Capture the cell that displays the provided text and extract its [X, Y] central coordinate. 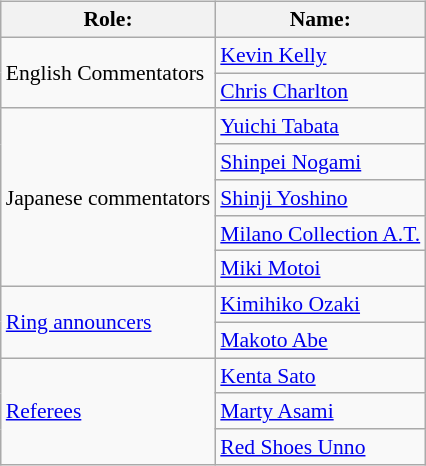
Kevin Kelly [320, 55]
Referees [108, 412]
Makoto Abe [320, 340]
Miki Motoi [320, 269]
Name: [320, 20]
Chris Charlton [320, 91]
Kenta Sato [320, 376]
Japanese commentators [108, 197]
Shinji Yoshino [320, 198]
Role: [108, 20]
Red Shoes Unno [320, 447]
Ring announcers [108, 322]
Marty Asami [320, 411]
English Commentators [108, 72]
Yuichi Tabata [320, 126]
Milano Collection A.T. [320, 233]
Shinpei Nogami [320, 162]
Kimihiko Ozaki [320, 305]
